Capture the cell that displays the provided text and extract its [x, y] central coordinate. 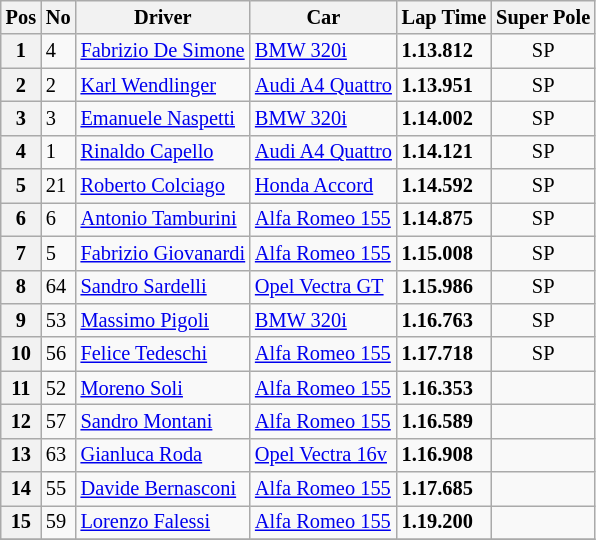
Opel Vectra GT [324, 287]
11 [21, 388]
1.16.353 [444, 388]
14 [21, 489]
57 [58, 421]
No [58, 17]
56 [58, 354]
9 [21, 320]
64 [58, 287]
Car [324, 17]
7 [21, 253]
Emanuele Naspetti [163, 118]
1.17.685 [444, 489]
21 [58, 186]
1.15.008 [444, 253]
12 [21, 421]
Davide Bernasconi [163, 489]
Sandro Sardelli [163, 287]
Sandro Montani [163, 421]
Pos [21, 17]
63 [58, 455]
Felice Tedeschi [163, 354]
Antonio Tamburini [163, 219]
Moreno Soli [163, 388]
1.14.875 [444, 219]
1.16.589 [444, 421]
Gianluca Roda [163, 455]
1.14.121 [444, 152]
15 [21, 522]
13 [21, 455]
Honda Accord [324, 186]
1.19.200 [444, 522]
Fabrizio Giovanardi [163, 253]
Fabrizio De Simone [163, 51]
Driver [163, 17]
Massimo Pigoli [163, 320]
59 [58, 522]
1.13.951 [444, 85]
Karl Wendlinger [163, 85]
1.16.763 [444, 320]
Super Pole [543, 17]
Opel Vectra 16v [324, 455]
1.16.908 [444, 455]
1.17.718 [444, 354]
8 [21, 287]
10 [21, 354]
55 [58, 489]
Lap Time [444, 17]
1.14.592 [444, 186]
53 [58, 320]
Roberto Colciago [163, 186]
1.13.812 [444, 51]
Lorenzo Falessi [163, 522]
1.15.986 [444, 287]
Rinaldo Capello [163, 152]
1.14.002 [444, 118]
52 [58, 388]
